Return the [x, y] coordinate for the center point of the cell that contains the specified text.  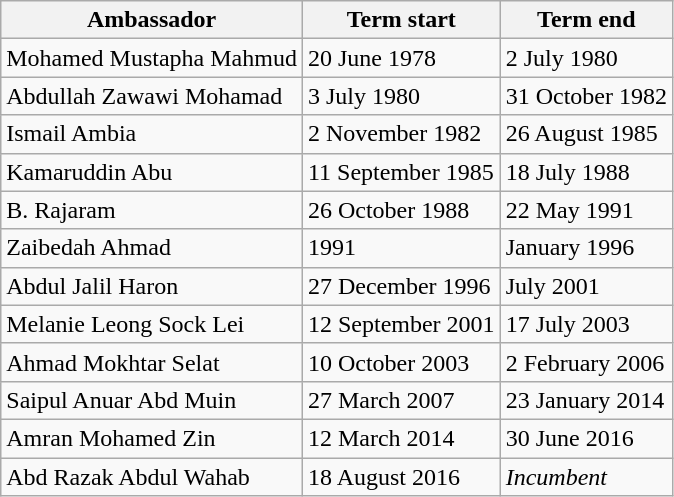
Incumbent [586, 477]
Kamaruddin Abu [152, 172]
Term start [401, 20]
18 August 2016 [401, 477]
Zaibedah Ahmad [152, 248]
January 1996 [586, 248]
27 March 2007 [401, 400]
2 November 1982 [401, 134]
2 July 1980 [586, 58]
Melanie Leong Sock Lei [152, 324]
July 2001 [586, 286]
17 July 2003 [586, 324]
Ahmad Mokhtar Selat [152, 362]
10 October 2003 [401, 362]
Ambassador [152, 20]
23 January 2014 [586, 400]
27 December 1996 [401, 286]
20 June 1978 [401, 58]
Ismail Ambia [152, 134]
31 October 1982 [586, 96]
30 June 2016 [586, 438]
18 July 1988 [586, 172]
Amran Mohamed Zin [152, 438]
11 September 1985 [401, 172]
26 August 1985 [586, 134]
1991 [401, 248]
B. Rajaram [152, 210]
12 March 2014 [401, 438]
Mohamed Mustapha Mahmud [152, 58]
Abdullah Zawawi Mohamad [152, 96]
2 February 2006 [586, 362]
Abdul Jalil Haron [152, 286]
Term end [586, 20]
12 September 2001 [401, 324]
Saipul Anuar Abd Muin [152, 400]
22 May 1991 [586, 210]
Abd Razak Abdul Wahab [152, 477]
3 July 1980 [401, 96]
26 October 1988 [401, 210]
